Capture the cell that displays the provided text and extract its (x, y) central coordinate. 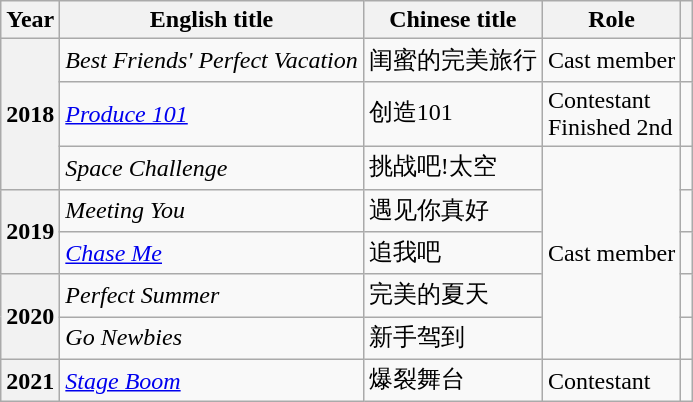
创造101 (452, 114)
Go Newbies (212, 338)
Role (611, 20)
Best Friends' Perfect Vacation (212, 60)
Chase Me (212, 254)
Space Challenge (212, 168)
2020 (30, 316)
Produce 101 (212, 114)
爆裂舞台 (452, 380)
闺蜜的完美旅行 (452, 60)
Chinese title (452, 20)
Meeting You (212, 210)
2021 (30, 380)
Contestant (611, 380)
English title (212, 20)
Contestant Finished 2nd (611, 114)
2019 (30, 232)
Stage Boom (212, 380)
挑战吧!太空 (452, 168)
Perfect Summer (212, 296)
2018 (30, 114)
遇见你真好 (452, 210)
追我吧 (452, 254)
新手驾到 (452, 338)
Year (30, 20)
完美的夏天 (452, 296)
